Output the [X, Y] coordinate of the center of the cell containing the given text.  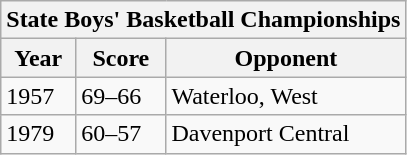
Opponent [286, 58]
60–57 [121, 134]
Year [38, 58]
1979 [38, 134]
State Boys' Basketball Championships [204, 20]
1957 [38, 96]
Score [121, 58]
Waterloo, West [286, 96]
69–66 [121, 96]
Davenport Central [286, 134]
